Capture the cell that displays the provided text and extract its [X, Y] central coordinate. 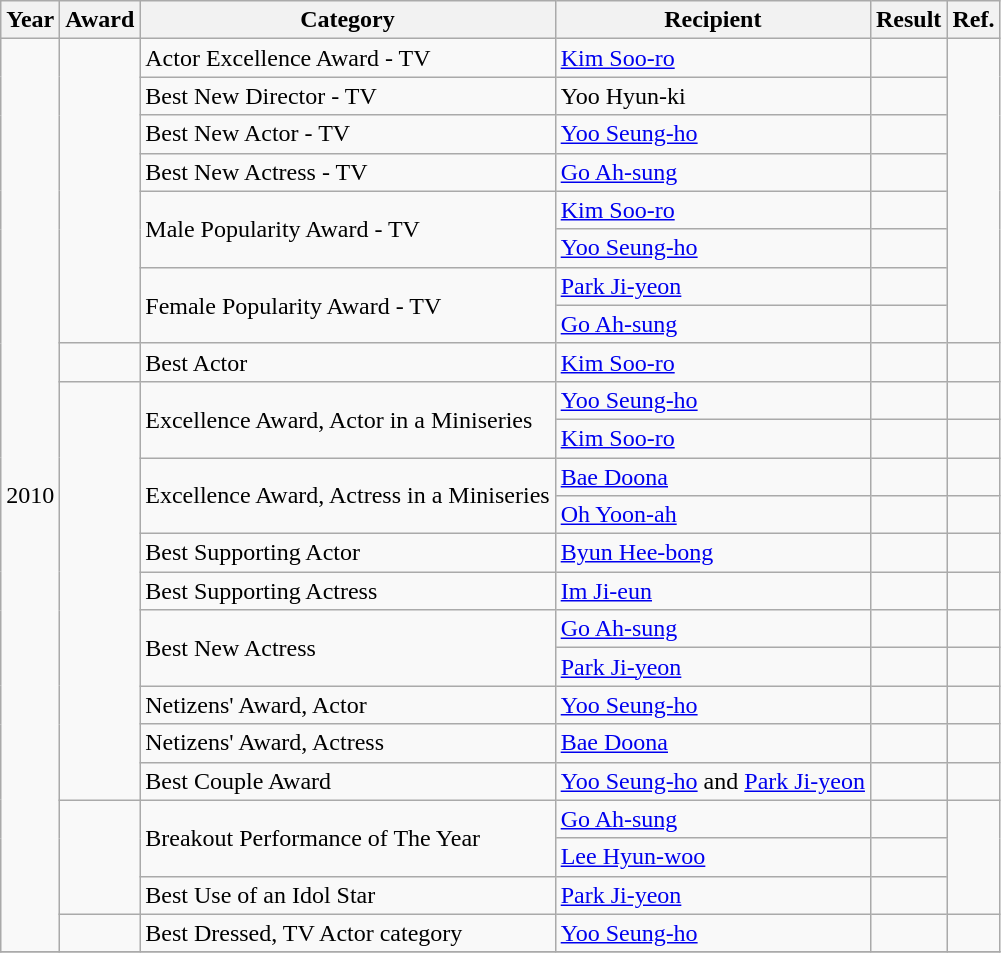
Best New Actor - TV [348, 134]
Best Dressed, TV Actor category [348, 933]
Netizens' Award, Actress [348, 743]
Yoo Hyun-ki [712, 96]
Yoo Seung-ho and Park Ji-yeon [712, 781]
Male Popularity Award - TV [348, 229]
Best Use of an Idol Star [348, 895]
Recipient [712, 20]
Actor Excellence Award - TV [348, 58]
Im Ji-eun [712, 591]
Lee Hyun-woo [712, 857]
Result [908, 20]
Female Popularity Award - TV [348, 305]
Best Couple Award [348, 781]
Breakout Performance of The Year [348, 838]
Excellence Award, Actor in a Miniseries [348, 419]
Best New Director - TV [348, 96]
Netizens' Award, Actor [348, 705]
Excellence Award, Actress in a Miniseries [348, 496]
Best Supporting Actress [348, 591]
Best New Actress - TV [348, 172]
Byun Hee-bong [712, 553]
Best Actor [348, 362]
Award [100, 20]
Best New Actress [348, 648]
2010 [30, 496]
Ref. [974, 20]
Oh Yoon-ah [712, 515]
Category [348, 20]
Best Supporting Actor [348, 553]
Year [30, 20]
